Provide the [X, Y] coordinate of the cell's center where the given text is located.  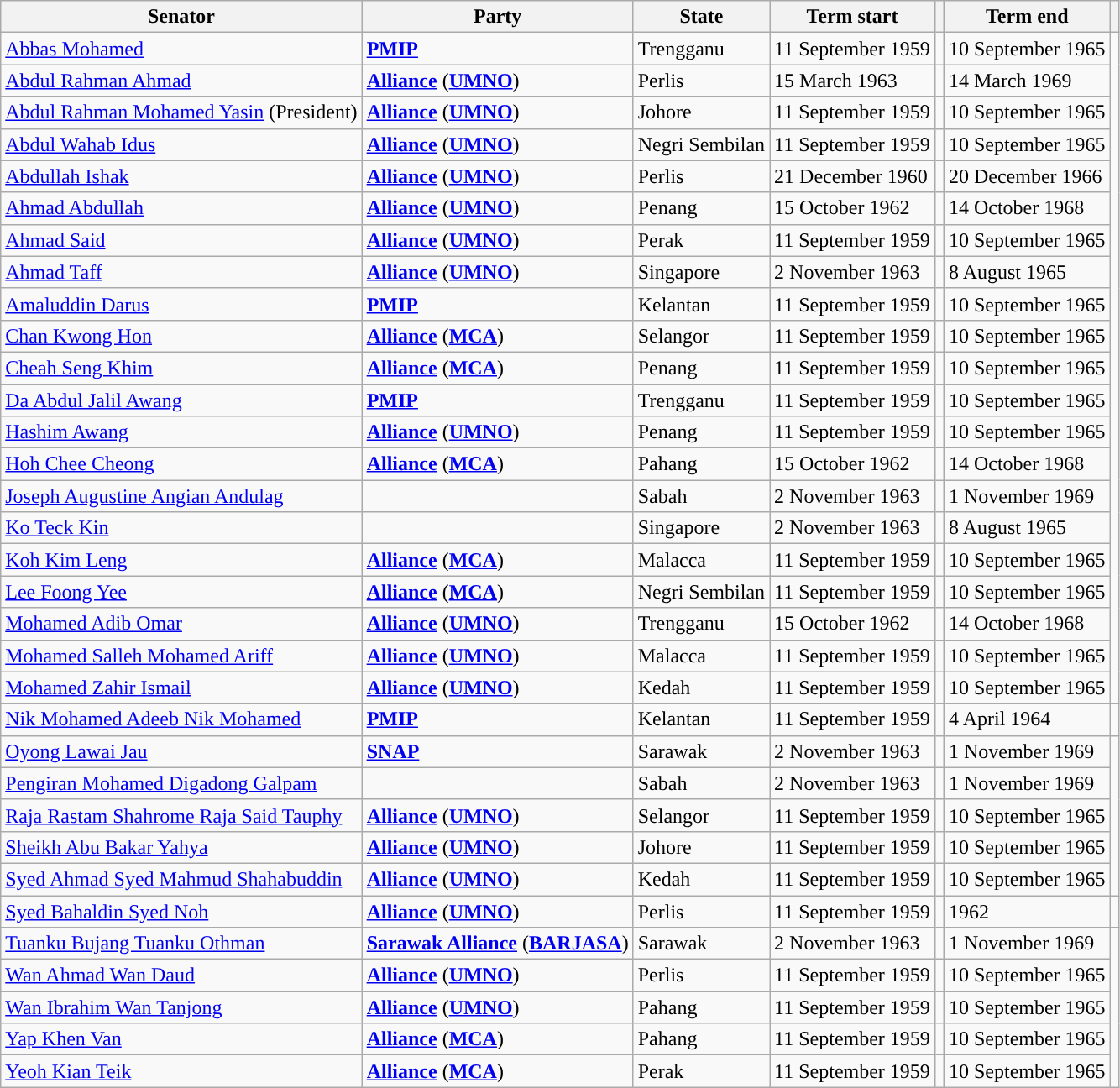
State [701, 17]
Abdul Rahman Ahmad [181, 81]
Term start [853, 17]
Ahmad Said [181, 240]
Ahmad Abdullah [181, 208]
Sarawak Alliance (BARJASA) [497, 944]
Senator [181, 17]
Wan Ahmad Wan Daud [181, 976]
20 December 1966 [1027, 176]
21 December 1960 [853, 176]
Lee Foong Yee [181, 592]
Syed Ahmad Syed Mahmud Shahabuddin [181, 879]
Yeoh Kian Teik [181, 1071]
Abdul Rahman Mohamed Yasin (President) [181, 112]
Mohamed Zahir Ismail [181, 688]
Hoh Chee Cheong [181, 464]
Abdul Wahab Idus [181, 144]
Mohamed Adib Omar [181, 624]
Mohamed Salleh Mohamed Ariff [181, 656]
Pengiran Mohamed Digadong Galpam [181, 783]
Yap Khen Van [181, 1039]
4 April 1964 [1027, 719]
Abdullah Ishak [181, 176]
Term end [1027, 17]
Sheikh Abu Bakar Yahya [181, 847]
Oyong Lawai Jau [181, 751]
Koh Kim Leng [181, 560]
SNAP [497, 751]
Amaluddin Darus [181, 304]
Wan Ibrahim Wan Tanjong [181, 1007]
Chan Kwong Hon [181, 336]
Hashim Awang [181, 432]
Ko Teck Kin [181, 528]
Joseph Augustine Angian Andulag [181, 496]
Tuanku Bujang Tuanku Othman [181, 944]
15 March 1963 [853, 81]
Ahmad Taff [181, 272]
Party [497, 17]
Abbas Mohamed [181, 49]
Nik Mohamed Adeeb Nik Mohamed [181, 719]
Da Abdul Jalil Awang [181, 400]
Cheah Seng Khim [181, 368]
1962 [1027, 911]
14 March 1969 [1027, 81]
Syed Bahaldin Syed Noh [181, 911]
Raja Rastam Shahrome Raja Said Tauphy [181, 815]
